Pinpoint the cell where the given text exists, returning its (x, y) midpoint coordinate. 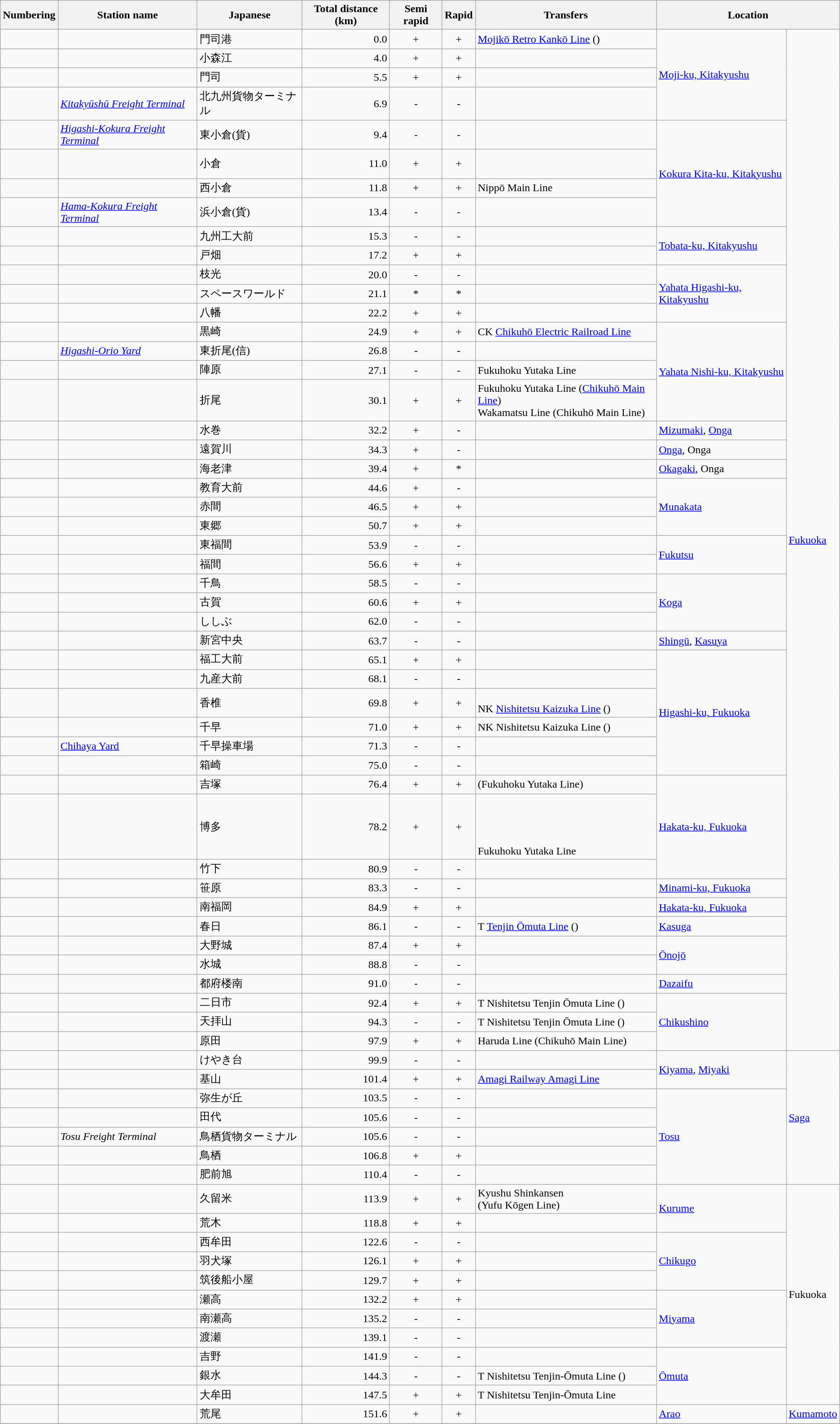
44.6 (346, 488)
5.5 (346, 77)
T Nishitetsu Tenjin-Ōmuta Line (566, 1395)
80.9 (346, 869)
Semi rapid (416, 15)
T Tenjin Ōmuta Line () (566, 926)
水巻 (249, 431)
99.9 (346, 1060)
教育大前 (249, 488)
Moji-ku, Kitakyushu (722, 75)
92.4 (346, 1003)
Haruda Line (Chikuhō Main Line) (566, 1041)
Station name (127, 15)
箱崎 (249, 766)
海老津 (249, 469)
肥前旭 (249, 1175)
新宮中央 (249, 641)
50.7 (346, 526)
西小倉 (249, 188)
Location (748, 15)
南福岡 (249, 907)
118.8 (346, 1223)
都府楼南 (249, 984)
39.4 (346, 469)
Dazaifu (722, 984)
9.4 (346, 135)
4.0 (346, 58)
144.3 (346, 1376)
103.5 (346, 1099)
Chikushino (722, 1022)
南瀬高 (249, 1319)
Kyushu Shinkansen (Yufu Kōgen Line) (566, 1199)
Total distance (km) (346, 15)
CK Chikuhō Electric Railroad Line (566, 332)
147.5 (346, 1395)
Miyama (722, 1319)
Higashi-Kokura Freight Terminal (127, 135)
Chihaya Yard (127, 746)
27.1 (346, 370)
赤間 (249, 507)
天拝山 (249, 1022)
T Nishitetsu Tenjin-Ōmuta Line () (566, 1376)
Okagaki, Onga (722, 469)
101.4 (346, 1079)
53.9 (346, 545)
22.2 (346, 313)
Saga (813, 1117)
106.8 (346, 1156)
Ōmuta (722, 1376)
Arao (722, 1414)
陣原 (249, 370)
Tosu (722, 1136)
65.1 (346, 660)
Rapid (459, 15)
0.0 (346, 39)
Koga (722, 602)
渡瀬 (249, 1337)
13.4 (346, 212)
26.8 (346, 351)
71.0 (346, 727)
132.2 (346, 1300)
荒木 (249, 1223)
銀水 (249, 1376)
原田 (249, 1041)
(Fukuhoku Yutaka Line) (566, 784)
筑後船小屋 (249, 1280)
110.4 (346, 1175)
34.3 (346, 450)
福工大前 (249, 660)
32.2 (346, 431)
小倉 (249, 164)
11.8 (346, 188)
Amagi Railway Amagi Line (566, 1079)
87.4 (346, 945)
Kumamoto (813, 1414)
86.1 (346, 926)
久留米 (249, 1199)
東郷 (249, 526)
竹下 (249, 869)
Kokura Kita-ku, Kitakyushu (722, 174)
東福間 (249, 545)
139.1 (346, 1337)
17.2 (346, 256)
94.3 (346, 1022)
枝光 (249, 275)
Shingū, Kasuya (722, 641)
戸畑 (249, 256)
東折尾(信) (249, 351)
Transfers (566, 15)
Yahata Nishi-ku, Kitakyushu (722, 372)
135.2 (346, 1319)
羽犬塚 (249, 1261)
Hama-Kokura Freight Terminal (127, 212)
Munakata (722, 507)
6.9 (346, 104)
Yahata Higashi-ku, Kitakyushu (722, 294)
九州工大前 (249, 236)
Kitakyūshū Freight Terminal (127, 104)
Onga, Onga (722, 450)
鳥栖貨物ターミナル (249, 1136)
88.8 (346, 965)
76.4 (346, 784)
折尾 (249, 400)
Minami-ku, Fukuoka (722, 889)
46.5 (346, 507)
Nippō Main Line (566, 188)
30.1 (346, 400)
91.0 (346, 984)
西牟田 (249, 1242)
ししぶ (249, 622)
千早操車場 (249, 746)
スペースワールド (249, 294)
63.7 (346, 641)
83.3 (346, 889)
千早 (249, 727)
Fukuhoku Yutaka Line (Chikuhō Main Line) Wakamatsu Line (Chikuhō Main Line) (566, 400)
21.1 (346, 294)
大牟田 (249, 1395)
吉野 (249, 1357)
141.9 (346, 1357)
門司 (249, 77)
Higashi-ku, Fukuoka (722, 713)
Kasuga (722, 926)
けやき台 (249, 1060)
Chikugo (722, 1261)
Tosu Freight Terminal (127, 1136)
68.1 (346, 679)
122.6 (346, 1242)
113.9 (346, 1199)
20.0 (346, 275)
58.5 (346, 583)
笹原 (249, 889)
126.1 (346, 1261)
69.8 (346, 703)
九産大前 (249, 679)
二日市 (249, 1003)
Ōnojō (722, 955)
Numbering (29, 15)
荒尾 (249, 1414)
門司港 (249, 39)
60.6 (346, 602)
Mojikō Retro Kankō Line () (566, 39)
151.6 (346, 1414)
129.7 (346, 1280)
博多 (249, 827)
東小倉(貨) (249, 135)
84.9 (346, 907)
吉塚 (249, 784)
62.0 (346, 622)
八幡 (249, 313)
Mizumaki, Onga (722, 431)
千鳥 (249, 583)
75.0 (346, 766)
Kiyama, Miyaki (722, 1070)
北九州貨物ターミナル (249, 104)
小森江 (249, 58)
11.0 (346, 164)
97.9 (346, 1041)
71.3 (346, 746)
福間 (249, 565)
遠賀川 (249, 450)
24.9 (346, 332)
黒崎 (249, 332)
基山 (249, 1079)
瀬高 (249, 1300)
弥生が丘 (249, 1099)
78.2 (346, 827)
古賀 (249, 602)
鳥栖 (249, 1156)
香椎 (249, 703)
水城 (249, 965)
Kurume (722, 1209)
56.6 (346, 565)
Higashi-Orio Yard (127, 351)
Japanese (249, 15)
春日 (249, 926)
Tobata-ku, Kitakyushu (722, 246)
15.3 (346, 236)
Fukutsu (722, 555)
田代 (249, 1117)
浜小倉(貨) (249, 212)
大野城 (249, 945)
